Identify which cell holds the provided text, then report its (x, y) central coordinate. 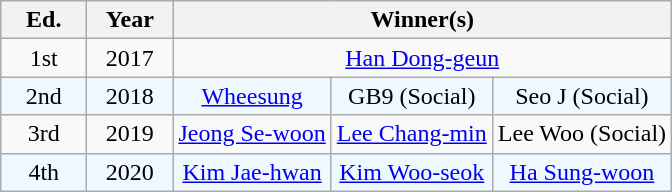
Wheesung (252, 96)
Jeong Se-woon (252, 134)
Ed. (44, 20)
Lee Woo (Social) (582, 134)
2018 (130, 96)
1st (44, 58)
3rd (44, 134)
Lee Chang-min (412, 134)
GB9 (Social) (412, 96)
4th (44, 172)
Year (130, 20)
Kim Jae-hwan (252, 172)
Kim Woo-seok (412, 172)
Han Dong-geun (422, 58)
2nd (44, 96)
Winner(s) (422, 20)
2020 (130, 172)
2017 (130, 58)
Seo J (Social) (582, 96)
Ha Sung-woon (582, 172)
2019 (130, 134)
